Determine the (x, y) coordinate at the center of the cell enclosing the given text.  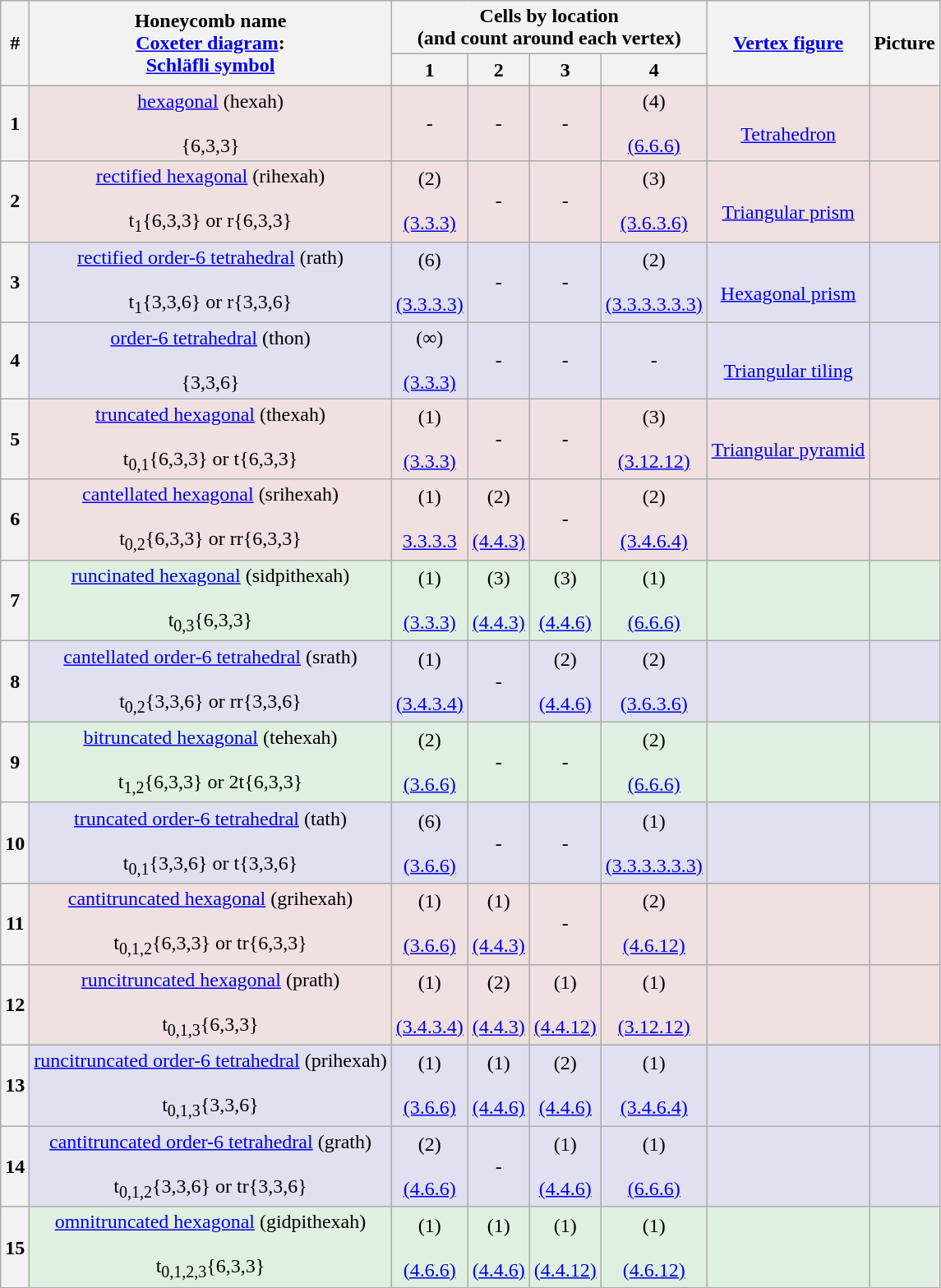
(3)(3.12.12) (654, 439)
12 (15, 1004)
Triangular tiling (787, 361)
(1)(4.6.6) (429, 1247)
(2)(3.3.3) (429, 201)
(2)(4.6.6) (429, 1166)
(1)(3.3.3.3.3.3) (654, 843)
order-6 tetrahedral (thon){3,3,6} (210, 361)
(1)(4.4.3) (498, 924)
5 (15, 439)
(2)(3.4.6.4) (654, 519)
# (15, 43)
10 (15, 843)
Triangular pyramid (787, 439)
omnitruncated hexagonal (gidpithexah)t0,1,2,3{6,3,3} (210, 1247)
Hexagonal prism (787, 282)
Honeycomb name Coxeter diagram: Schläfli symbol (210, 43)
Picture (904, 43)
(3)(3.6.3.6) (654, 201)
runcitruncated order-6 tetrahedral (prihexah)t0,1,3{3,3,6} (210, 1085)
(1)(3.4.6.4) (654, 1085)
(3)(4.4.6) (565, 600)
Vertex figure (787, 43)
hexagonal (hexah){6,3,3} (210, 123)
(1)3.3.3.3 (429, 519)
(4)(6.6.6) (654, 123)
11 (15, 924)
7 (15, 600)
rectified hexagonal (rihexah)t1{6,3,3} or r{6,3,3} (210, 201)
truncated hexagonal (thexah) t0,1{6,3,3} or t{6,3,3} (210, 439)
Triangular prism (787, 201)
(1)(3.12.12) (654, 1004)
(6)(3.6.6) (429, 843)
13 (15, 1085)
(∞)(3.3.3) (429, 361)
14 (15, 1166)
(2)(6.6.6) (654, 762)
cantellated order-6 tetrahedral (srath)t0,2{3,3,6} or rr{3,3,6} (210, 681)
(3)(4.4.3) (498, 600)
8 (15, 681)
runcitruncated hexagonal (prath)t0,1,3{6,3,3} (210, 1004)
(2)(3.6.3.6) (654, 681)
runcinated hexagonal (sidpithexah)t0,3{6,3,3} (210, 600)
15 (15, 1247)
Tetrahedron (787, 123)
cantitruncated order-6 tetrahedral (grath)t0,1,2{3,3,6} or tr{3,3,6} (210, 1166)
(2)(4.6.12) (654, 924)
cantitruncated hexagonal (grihexah)t0,1,2{6,3,3} or tr{6,3,3} (210, 924)
(6)(3.3.3.3) (429, 282)
(2)(3.6.6) (429, 762)
6 (15, 519)
truncated order-6 tetrahedral (tath)t0,1{3,3,6} or t{3,3,6} (210, 843)
(2)(3.3.3.3.3.3) (654, 282)
bitruncated hexagonal (tehexah)t1,2{6,3,3} or 2t{6,3,3} (210, 762)
9 (15, 762)
Cells by location(and count around each vertex) (549, 28)
rectified order-6 tetrahedral (rath)t1{3,3,6} or r{3,3,6} (210, 282)
(1)(4.6.12) (654, 1247)
cantellated hexagonal (srihexah)t0,2{6,3,3} or rr{6,3,3} (210, 519)
